Pinpoint the cell where the given text exists, returning its (x, y) midpoint coordinate. 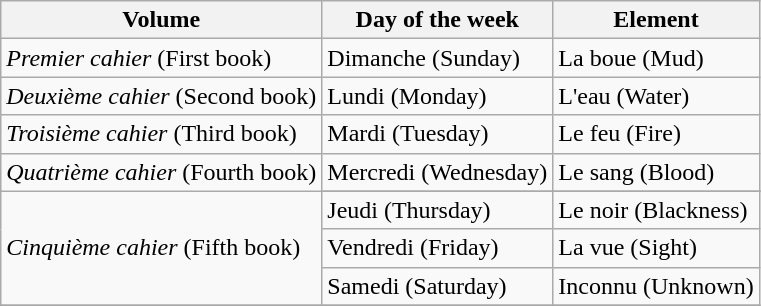
Le sang (Blood) (656, 172)
Premier cahier (First book) (162, 58)
Lundi (Monday) (438, 96)
Jeudi (Thursday) (438, 210)
Le noir (Blackness) (656, 210)
La boue (Mud) (656, 58)
Element (656, 20)
La vue (Sight) (656, 248)
Deuxième cahier (Second book) (162, 96)
L'eau (Water) (656, 96)
Troisième cahier (Third book) (162, 134)
Day of the week (438, 20)
Le feu (Fire) (656, 134)
Dimanche (Sunday) (438, 58)
Samedi (Saturday) (438, 286)
Volume (162, 20)
Mercredi (Wednesday) (438, 172)
Vendredi (Friday) (438, 248)
Cinquième cahier (Fifth book) (162, 248)
Mardi (Tuesday) (438, 134)
Inconnu (Unknown) (656, 286)
Quatrième cahier (Fourth book) (162, 172)
